From the cell containing the given text, extract its center point as [X, Y] coordinate. 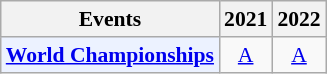
Events [110, 19]
2021 [246, 19]
World Championships [110, 55]
2022 [298, 19]
